From the cell containing the given text, extract its center point as (X, Y) coordinate. 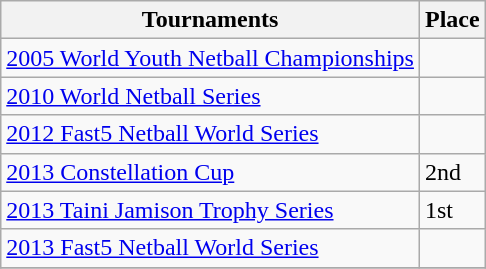
2nd (452, 172)
2013 Constellation Cup (210, 172)
2013 Taini Jamison Trophy Series (210, 210)
2005 World Youth Netball Championships (210, 58)
2010 World Netball Series (210, 96)
Tournaments (210, 20)
1st (452, 210)
Place (452, 20)
2013 Fast5 Netball World Series (210, 248)
2012 Fast5 Netball World Series (210, 134)
